Find where the given text appears and provide that cell's center as (X, Y) coordinate. 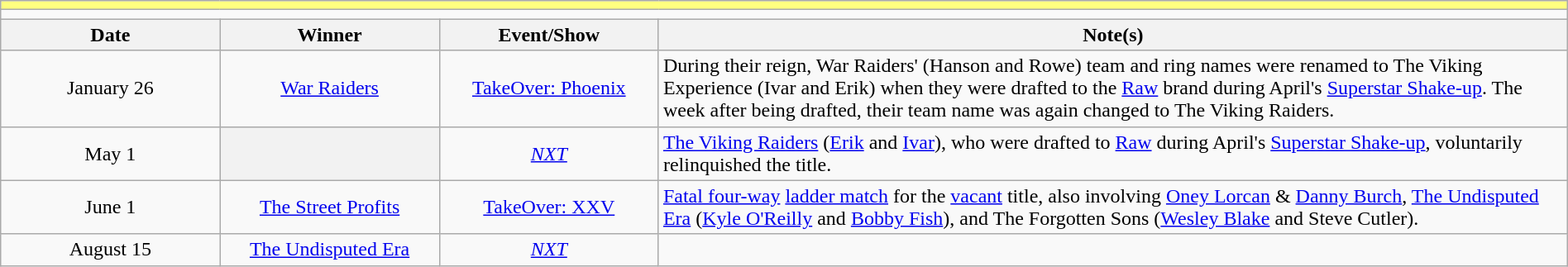
August 15 (111, 250)
The Viking Raiders (Erik and Ivar), who were drafted to Raw during April's Superstar Shake-up, voluntarily relinquished the title. (1113, 154)
Note(s) (1113, 35)
TakeOver: XXV (549, 207)
TakeOver: Phoenix (549, 88)
The Street Profits (329, 207)
January 26 (111, 88)
The Undisputed Era (329, 250)
May 1 (111, 154)
War Raiders (329, 88)
Date (111, 35)
Event/Show (549, 35)
Winner (329, 35)
June 1 (111, 207)
